Extract the [x, y] coordinate from the center of the cell holding the provided text.  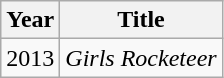
Girls Rocketeer [141, 58]
Year [30, 20]
2013 [30, 58]
Title [141, 20]
